Detect which cell encompasses the target text, then output its (x, y) center coordinate. 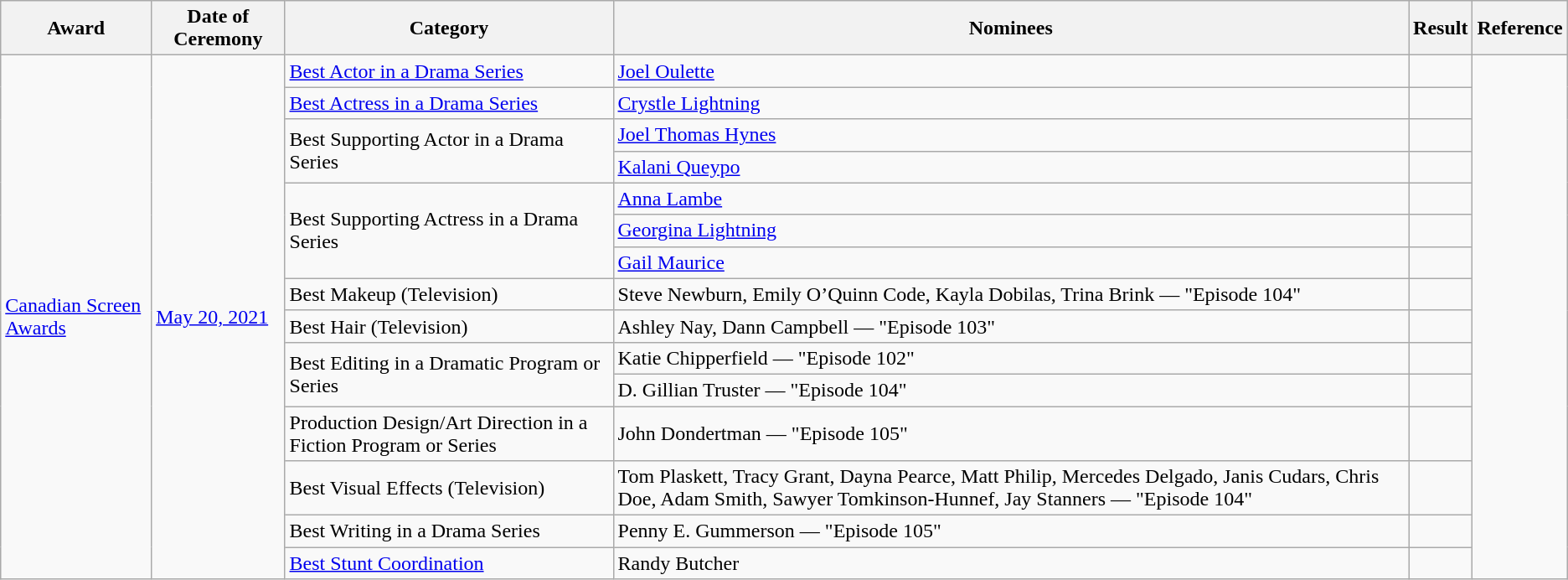
Production Design/Art Direction in a Fiction Program or Series (449, 432)
Award (76, 28)
Best Editing in a Dramatic Program or Series (449, 374)
Best Visual Effects (Television) (449, 488)
Randy Butcher (1011, 563)
John Dondertman — "Episode 105" (1011, 432)
May 20, 2021 (218, 317)
Best Makeup (Television) (449, 294)
Georgina Lightning (1011, 230)
Reference (1519, 28)
Anna Lambe (1011, 199)
Kalani Queypo (1011, 167)
Best Supporting Actress in a Drama Series (449, 230)
Canadian Screen Awards (76, 317)
Steve Newburn, Emily O’Quinn Code, Kayla Dobilas, Trina Brink — "Episode 104" (1011, 294)
Best Actress in a Drama Series (449, 103)
Nominees (1011, 28)
Category (449, 28)
Best Actor in a Drama Series (449, 71)
Gail Maurice (1011, 262)
Best Stunt Coordination (449, 563)
Penny E. Gummerson — "Episode 105" (1011, 531)
Best Supporting Actor in a Drama Series (449, 151)
Joel Thomas Hynes (1011, 135)
Result (1441, 28)
Ashley Nay, Dann Campbell — "Episode 103" (1011, 326)
Joel Oulette (1011, 71)
Best Hair (Television) (449, 326)
Crystle Lightning (1011, 103)
D. Gillian Truster — "Episode 104" (1011, 390)
Katie Chipperfield — "Episode 102" (1011, 358)
Best Writing in a Drama Series (449, 531)
Date of Ceremony (218, 28)
